Locate the cell with the specified text and output its (X, Y) center coordinate. 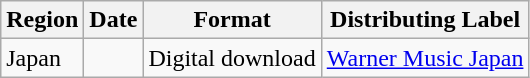
Warner Music Japan (425, 58)
Digital download (232, 58)
Distributing Label (425, 20)
Region (42, 20)
Date (114, 20)
Japan (42, 58)
Format (232, 20)
